Scan for the cell matching the given text and deliver its [X, Y] coordinate at center. 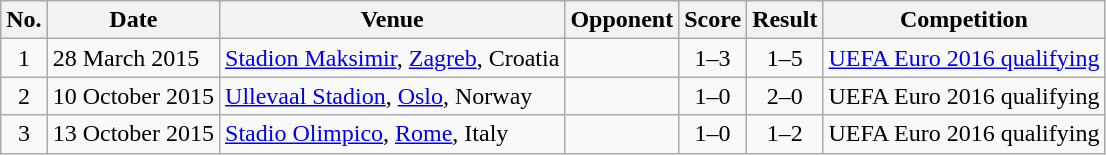
Opponent [622, 20]
1 [24, 58]
13 October 2015 [133, 134]
No. [24, 20]
28 March 2015 [133, 58]
1–5 [785, 58]
Stadion Maksimir, Zagreb, Croatia [392, 58]
Competition [964, 20]
Date [133, 20]
2 [24, 96]
2–0 [785, 96]
1–2 [785, 134]
1–3 [713, 58]
3 [24, 134]
Venue [392, 20]
10 October 2015 [133, 96]
Score [713, 20]
Stadio Olimpico, Rome, Italy [392, 134]
Ullevaal Stadion, Oslo, Norway [392, 96]
Result [785, 20]
